Search for the cell housing the specified text and yield its (x, y) center coordinate. 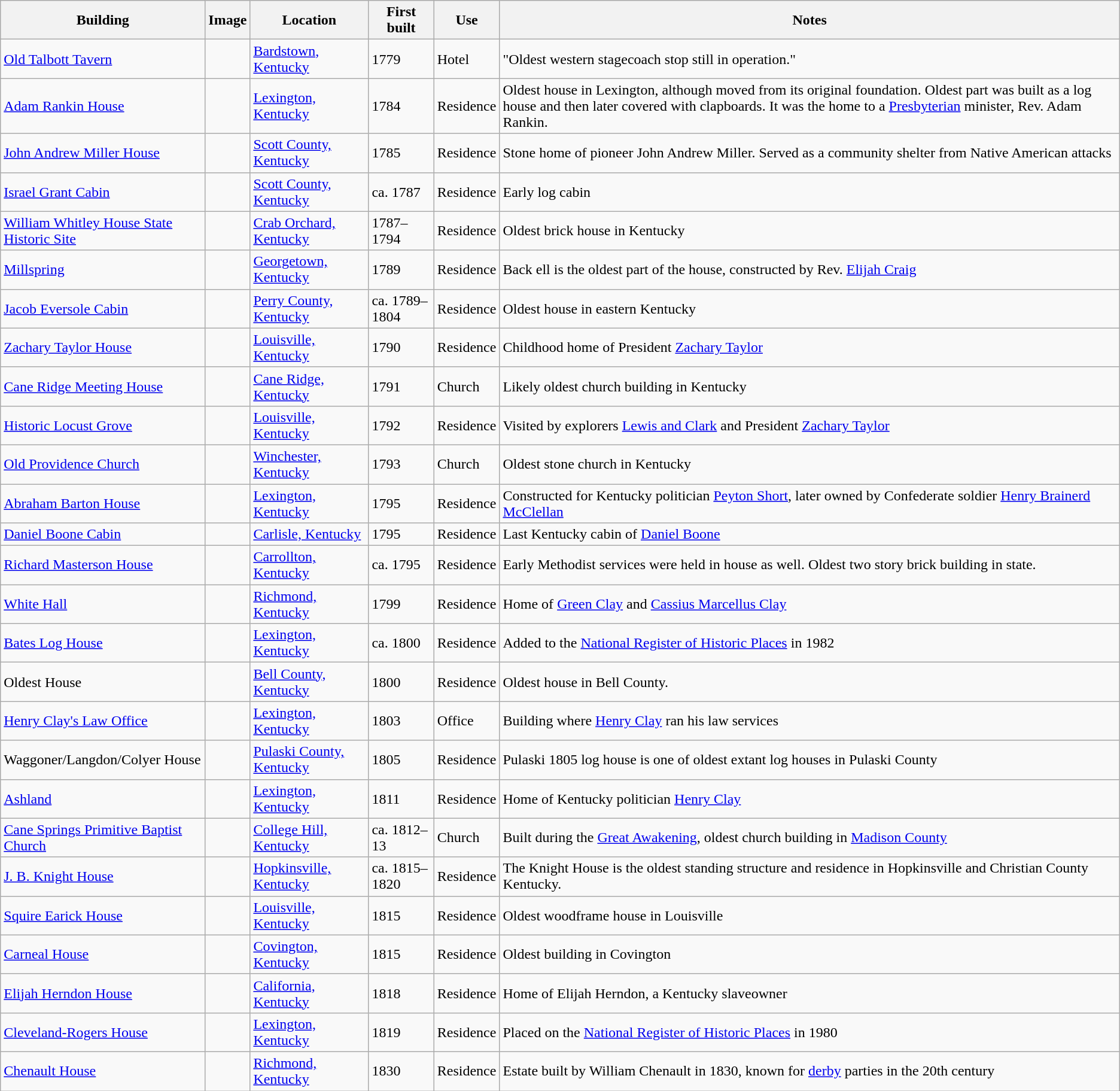
Bates Log House (103, 643)
Israel Grant Cabin (103, 192)
Building (103, 20)
Home of Green Clay and Cassius Marcellus Clay (809, 604)
1818 (401, 993)
Old Providence Church (103, 464)
Old Talbott Tavern (103, 59)
William Whitley House State Historic Site (103, 231)
Crab Orchard, Kentucky (309, 231)
Building where Henry Clay ran his law services (809, 721)
ca. 1812–13 (401, 838)
Early Methodist services were held in house as well. Oldest two story brick building in state. (809, 565)
Daniel Boone Cabin (103, 534)
Oldest House (103, 682)
1803 (401, 721)
Abraham Barton House (103, 503)
1779 (401, 59)
Historic Locust Grove (103, 425)
Squire Earick House (103, 916)
Oldest woodframe house in Louisville (809, 916)
Cane Ridge, Kentucky (309, 387)
Oldest brick house in Kentucky (809, 231)
Waggoner/Langdon/Colyer House (103, 760)
Perry County, Kentucky (309, 309)
Bell County, Kentucky (309, 682)
1805 (401, 760)
First built (401, 20)
ca. 1815–1820 (401, 876)
J. B. Knight House (103, 876)
Home of Elijah Herndon, a Kentucky slaveowner (809, 993)
Placed on the National Register of Historic Places in 1980 (809, 1032)
Hopkinsville, Kentucky (309, 876)
Covington, Kentucky (309, 954)
ca. 1789–1804 (401, 309)
Last Kentucky cabin of Daniel Boone (809, 534)
Constructed for Kentucky politician Peyton Short, later owned by Confederate soldier Henry Brainerd McClellan (809, 503)
Carneal House (103, 954)
Cleveland-Rogers House (103, 1032)
"Oldest western stagecoach stop still in operation." (809, 59)
ca. 1795 (401, 565)
Location (309, 20)
California, Kentucky (309, 993)
Oldest house in Bell County. (809, 682)
Childhood home of President Zachary Taylor (809, 347)
Stone home of pioneer John Andrew Miller. Served as a community shelter from Native American attacks (809, 153)
Visited by explorers Lewis and Clark and President Zachary Taylor (809, 425)
College Hill, Kentucky (309, 838)
Back ell is the oldest part of the house, constructed by Rev. Elijah Craig (809, 269)
Cane Springs Primitive Baptist Church (103, 838)
Cane Ridge Meeting House (103, 387)
Ashland (103, 798)
Carrollton, Kentucky (309, 565)
Use (467, 20)
Millspring (103, 269)
Notes (809, 20)
Likely oldest church building in Kentucky (809, 387)
Built during the Great Awakening, oldest church building in Madison County (809, 838)
John Andrew Miller House (103, 153)
1799 (401, 604)
1792 (401, 425)
1819 (401, 1032)
1793 (401, 464)
Pulaski 1805 log house is one of oldest extant log houses in Pulaski County (809, 760)
1791 (401, 387)
Henry Clay's Law Office (103, 721)
Image (227, 20)
Office (467, 721)
ca. 1800 (401, 643)
Oldest building in Covington (809, 954)
Chenault House (103, 1071)
Zachary Taylor House (103, 347)
1830 (401, 1071)
Georgetown, Kentucky (309, 269)
Pulaski County, Kentucky (309, 760)
1789 (401, 269)
Added to the National Register of Historic Places in 1982 (809, 643)
Estate built by William Chenault in 1830, known for derby parties in the 20th century (809, 1071)
Hotel (467, 59)
Early log cabin (809, 192)
Home of Kentucky politician Henry Clay (809, 798)
Elijah Herndon House (103, 993)
Winchester, Kentucky (309, 464)
1787–1794 (401, 231)
1800 (401, 682)
1784 (401, 106)
White Hall (103, 604)
Adam Rankin House (103, 106)
1790 (401, 347)
Oldest house in eastern Kentucky (809, 309)
1785 (401, 153)
Jacob Eversole Cabin (103, 309)
ca. 1787 (401, 192)
1811 (401, 798)
Richard Masterson House (103, 565)
Oldest stone church in Kentucky (809, 464)
Bardstown, Kentucky (309, 59)
Carlisle, Kentucky (309, 534)
The Knight House is the oldest standing structure and residence in Hopkinsville and Christian County Kentucky. (809, 876)
